Identify which cell holds the provided text, then report its (X, Y) central coordinate. 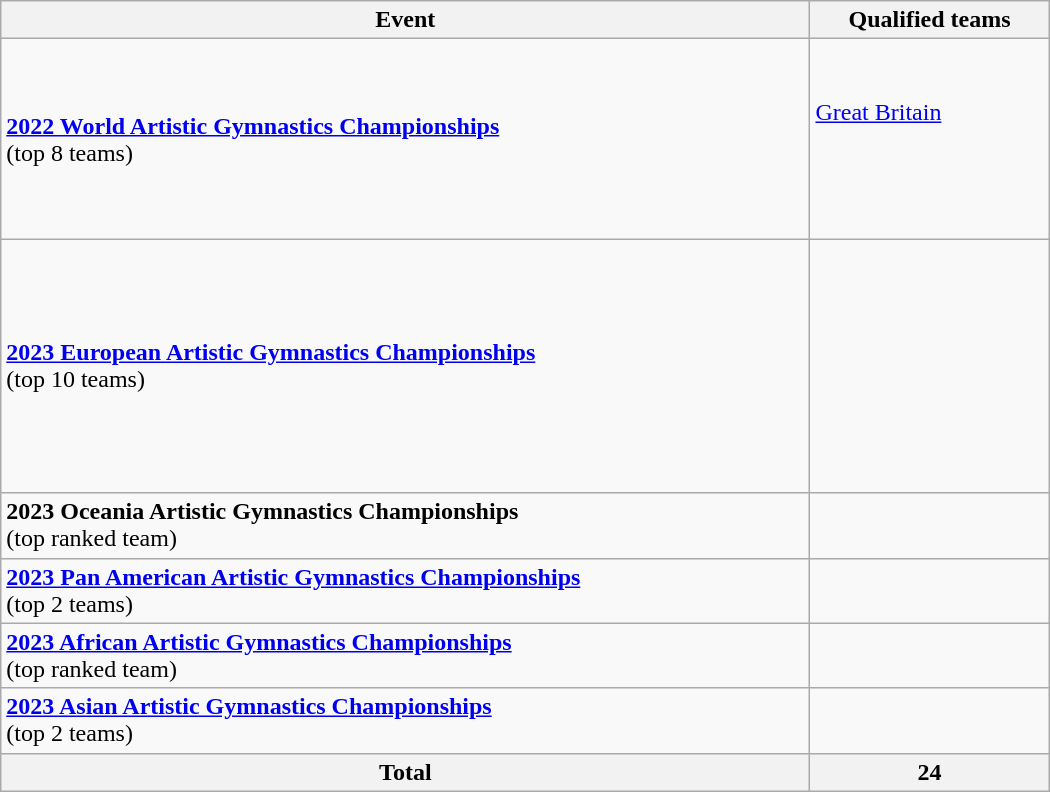
Event (406, 20)
2023 Asian Artistic Gymnastics Championships(top 2 teams) (406, 720)
Total (406, 772)
2022 World Artistic Gymnastics Championships(top 8 teams) (406, 139)
2023 African Artistic Gymnastics Championships(top ranked team) (406, 656)
2023 European Artistic Gymnastics Championships(top 10 teams) (406, 366)
Qualified teams (930, 20)
24 (930, 772)
2023 Oceania Artistic Gymnastics Championships(top ranked team) (406, 526)
2023 Pan American Artistic Gymnastics Championships(top 2 teams) (406, 590)
Great Britain (930, 139)
